Detect which cell encompasses the target text, then output its [X, Y] center coordinate. 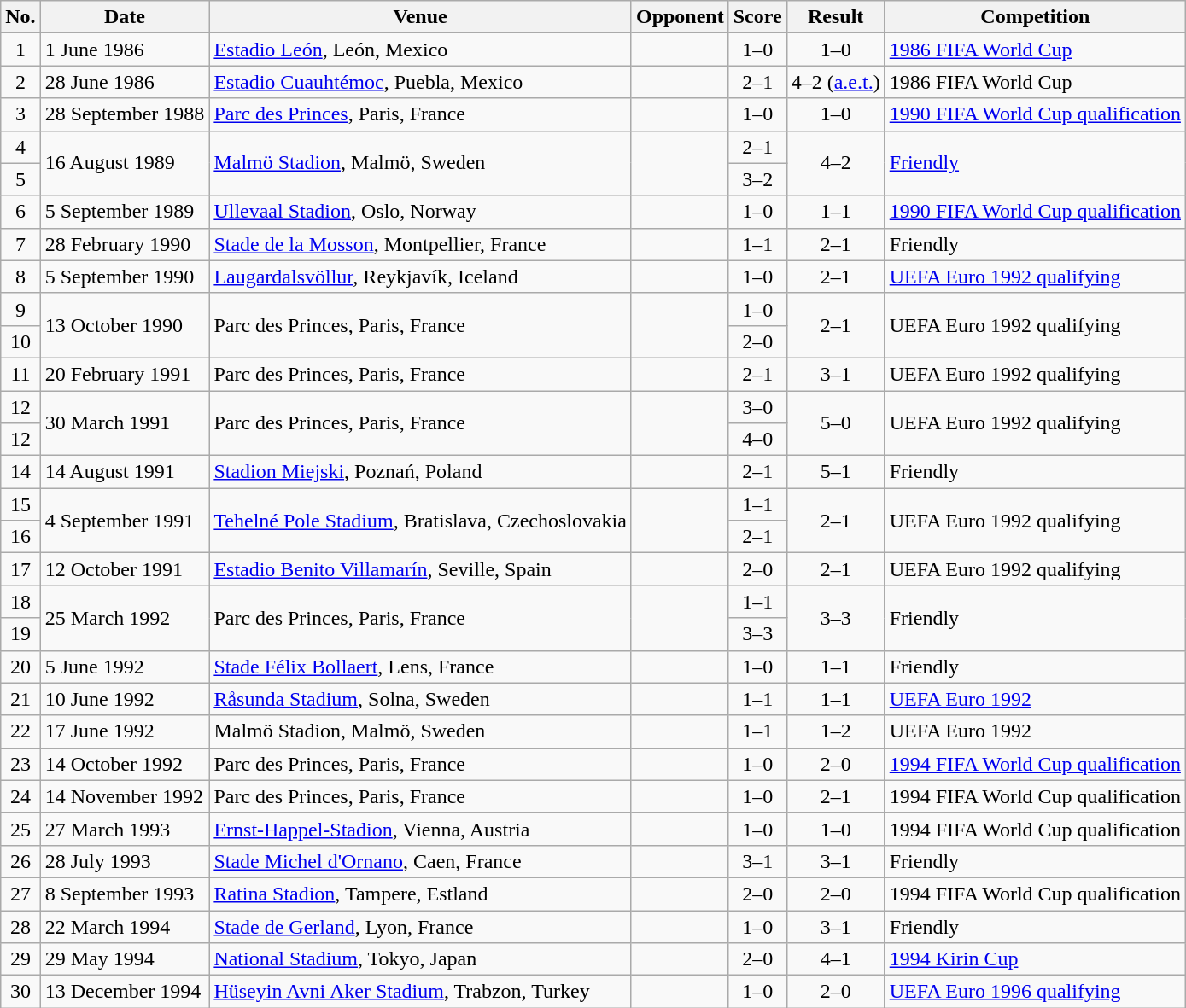
4–0 [757, 440]
5 September 1989 [125, 212]
UEFA Euro 1996 qualifying [1035, 992]
Laugardalsvöllur, Reykjavík, Iceland [420, 277]
14 October 1992 [125, 764]
6 [20, 212]
Estadio León, León, Mexico [420, 50]
8 September 1993 [125, 894]
15 [20, 504]
Ernst-Happel-Stadion, Vienna, Austria [420, 829]
5–0 [835, 423]
Venue [420, 17]
17 June 1992 [125, 731]
27 March 1993 [125, 829]
11 [20, 374]
28 September 1988 [125, 114]
20 [20, 667]
Opponent [680, 17]
7 [20, 244]
Date [125, 17]
Stade Félix Bollaert, Lens, France [420, 667]
Stadion Miejski, Poznań, Poland [420, 472]
3 [20, 114]
8 [20, 277]
22 March 1994 [125, 926]
4–2 [835, 163]
13 October 1990 [125, 325]
30 March 1991 [125, 423]
1994 Kirin Cup [1035, 959]
20 February 1991 [125, 374]
29 [20, 959]
4–1 [835, 959]
28 June 1986 [125, 82]
Stade de Gerland, Lyon, France [420, 926]
No. [20, 17]
5 [20, 179]
14 November 1992 [125, 796]
5–1 [835, 472]
1–2 [835, 731]
Stade Michel d'Ornano, Caen, France [420, 861]
28 February 1990 [125, 244]
12 October 1991 [125, 569]
14 August 1991 [125, 472]
3–2 [757, 179]
5 September 1990 [125, 277]
23 [20, 764]
Estadio Benito Villamarín, Seville, Spain [420, 569]
Ullevaal Stadion, Oslo, Norway [420, 212]
3–0 [757, 407]
Result [835, 17]
19 [20, 634]
Estadio Cuauhtémoc, Puebla, Mexico [420, 82]
Score [757, 17]
National Stadium, Tokyo, Japan [420, 959]
10 [20, 341]
24 [20, 796]
4 September 1991 [125, 521]
14 [20, 472]
30 [20, 992]
Råsunda Stadium, Solna, Sweden [420, 699]
9 [20, 309]
13 December 1994 [125, 992]
25 March 1992 [125, 618]
29 May 1994 [125, 959]
Ratina Stadion, Tampere, Estland [420, 894]
2 [20, 82]
4–2 (a.e.t.) [835, 82]
18 [20, 602]
1 June 1986 [125, 50]
21 [20, 699]
26 [20, 861]
Tehelné Pole Stadium, Bratislava, Czechoslovakia [420, 521]
10 June 1992 [125, 699]
4 [20, 147]
1 [20, 50]
28 [20, 926]
5 June 1992 [125, 667]
25 [20, 829]
Hüseyin Avni Aker Stadium, Trabzon, Turkey [420, 992]
16 [20, 537]
Competition [1035, 17]
Stade de la Mosson, Montpellier, France [420, 244]
16 August 1989 [125, 163]
22 [20, 731]
17 [20, 569]
28 July 1993 [125, 861]
27 [20, 894]
